Output the (X, Y) coordinate of the center of the cell containing the given text.  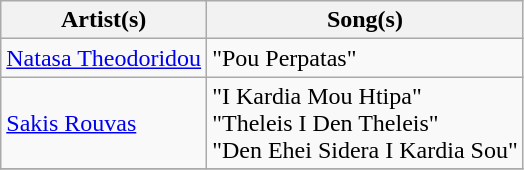
Sakis Rouvas (104, 123)
Artist(s) (104, 20)
Song(s) (366, 20)
"I Kardia Mou Htipa" "Theleis I Den Theleis" "Den Ehei Sidera I Kardia Sou" (366, 123)
Natasa Theodoridou (104, 58)
"Pou Perpatas" (366, 58)
